Scan for the cell matching the given text and deliver its (X, Y) coordinate at center. 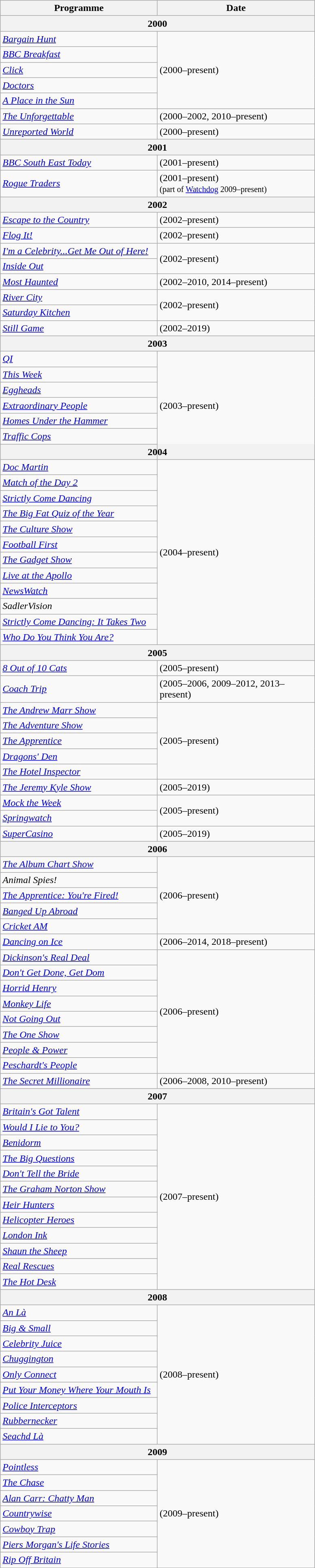
Benidorm (79, 1143)
Celebrity Juice (79, 1343)
Live at the Apollo (79, 575)
(2007–present) (236, 1197)
BBC South East Today (79, 162)
Seachd Là (79, 1436)
Doc Martin (79, 467)
(2009–present) (236, 1514)
Chuggington (79, 1359)
London Ink (79, 1235)
Mock the Week (79, 803)
Extraordinary People (79, 405)
A Place in the Sun (79, 101)
Still Game (79, 328)
People & Power (79, 1050)
QI (79, 359)
Alan Carr: Chatty Man (79, 1498)
Monkey Life (79, 1004)
2009 (157, 1451)
The Big Questions (79, 1158)
The Gadget Show (79, 560)
Flog It! (79, 235)
Not Going Out (79, 1019)
2001 (157, 147)
Don't Get Done, Get Dom (79, 973)
2004 (157, 452)
The Album Chart Show (79, 864)
2007 (157, 1096)
An Là (79, 1313)
(2006–2014, 2018–present) (236, 942)
Programme (79, 8)
(2000–2002, 2010–present) (236, 116)
Don't Tell the Bride (79, 1173)
Escape to the Country (79, 220)
Horrid Henry (79, 988)
2006 (157, 849)
Inside Out (79, 266)
Homes Under the Hammer (79, 421)
Only Connect (79, 1374)
The Adventure Show (79, 726)
Eggheads (79, 390)
Cricket AM (79, 926)
Saturday Kitchen (79, 313)
Put Your Money Where Your Mouth Is (79, 1390)
Shaun the Sheep (79, 1251)
2000 (157, 24)
Who Do You Think You Are? (79, 637)
Most Haunted (79, 282)
Would I Lie to You? (79, 1127)
Heir Hunters (79, 1205)
(2008–present) (236, 1375)
Piers Morgan's Life Stories (79, 1544)
Click (79, 70)
The Andrew Marr Show (79, 710)
Pointless (79, 1467)
The Hotel Inspector (79, 772)
The Culture Show (79, 529)
Strictly Come Dancing (79, 498)
(2003–present) (236, 405)
The Jeremy Kyle Show (79, 787)
The Graham Norton Show (79, 1189)
Traffic Cops (79, 436)
I'm a Celebrity...Get Me Out of Here! (79, 251)
Banged Up Abroad (79, 911)
Rubbernecker (79, 1421)
(2006–2008, 2010–present) (236, 1081)
(2005–2006, 2009–2012, 2013–present) (236, 689)
8 Out of 10 Cats (79, 668)
Football First (79, 544)
Dancing on Ice (79, 942)
Rip Off Britain (79, 1560)
NewsWatch (79, 591)
The Secret Millionaire (79, 1081)
Doctors (79, 85)
Cowboy Trap (79, 1529)
Big & Small (79, 1328)
Countrywise (79, 1514)
The Apprentice: You're Fired! (79, 895)
Animal Spies! (79, 880)
2008 (157, 1297)
2003 (157, 343)
Britain's Got Talent (79, 1112)
The Big Fat Quiz of the Year (79, 514)
SadlerVision (79, 606)
2005 (157, 652)
Peschardt's People (79, 1065)
Dragons' Den (79, 756)
(2001–present)(part of Watchdog 2009–present) (236, 184)
The Hot Desk (79, 1282)
Helicopter Heroes (79, 1220)
The Apprentice (79, 741)
The One Show (79, 1035)
Coach Trip (79, 689)
(2002–2019) (236, 328)
Real Rescues (79, 1266)
The Unforgettable (79, 116)
River City (79, 297)
The Chase (79, 1483)
Dickinson's Real Deal (79, 957)
BBC Breakfast (79, 54)
Unreported World (79, 132)
2002 (157, 204)
This Week (79, 374)
Strictly Come Dancing: It Takes Two (79, 622)
Police Interceptors (79, 1405)
SuperCasino (79, 834)
Springwatch (79, 818)
Bargain Hunt (79, 39)
(2004–present) (236, 552)
(2001–present) (236, 162)
Date (236, 8)
Match of the Day 2 (79, 483)
(2002–2010, 2014–present) (236, 282)
Rogue Traders (79, 184)
